Pinpoint the cell where the given text exists, returning its [x, y] midpoint coordinate. 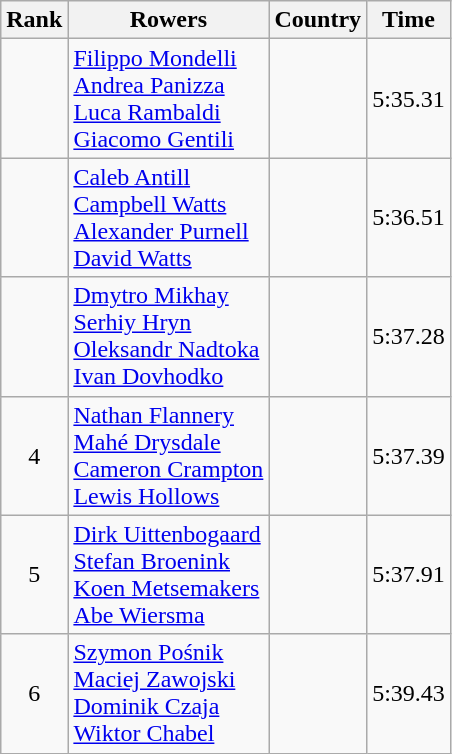
Filippo MondelliAndrea PanizzaLuca RambaldiGiacomo Gentili [168, 98]
Rank [34, 20]
Dirk UittenbogaardStefan BroeninkKoen MetsemakersAbe Wiersma [168, 574]
6 [34, 694]
5 [34, 574]
Caleb AntillCampbell WattsAlexander PurnellDavid Watts [168, 218]
Time [409, 20]
5:37.28 [409, 336]
Country [318, 20]
Dmytro MikhaySerhiy HrynOleksandr NadtokaIvan Dovhodko [168, 336]
5:35.31 [409, 98]
Szymon PośnikMaciej ZawojskiDominik CzajaWiktor Chabel [168, 694]
5:37.91 [409, 574]
5:37.39 [409, 456]
4 [34, 456]
Nathan FlanneryMahé DrysdaleCameron CramptonLewis Hollows [168, 456]
Rowers [168, 20]
5:39.43 [409, 694]
5:36.51 [409, 218]
